Detect which cell encompasses the target text, then output its (x, y) center coordinate. 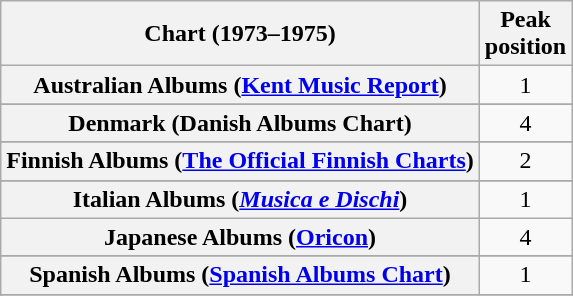
Denmark (Danish Albums Chart) (240, 123)
Chart (1973–1975) (240, 34)
2 (525, 161)
Australian Albums (Kent Music Report) (240, 85)
Finnish Albums (The Official Finnish Charts) (240, 161)
Spanish Albums (Spanish Albums Chart) (240, 275)
Peakposition (525, 34)
Italian Albums (Musica e Dischi) (240, 199)
Japanese Albums (Oricon) (240, 237)
